Search for the cell housing the specified text and yield its (X, Y) center coordinate. 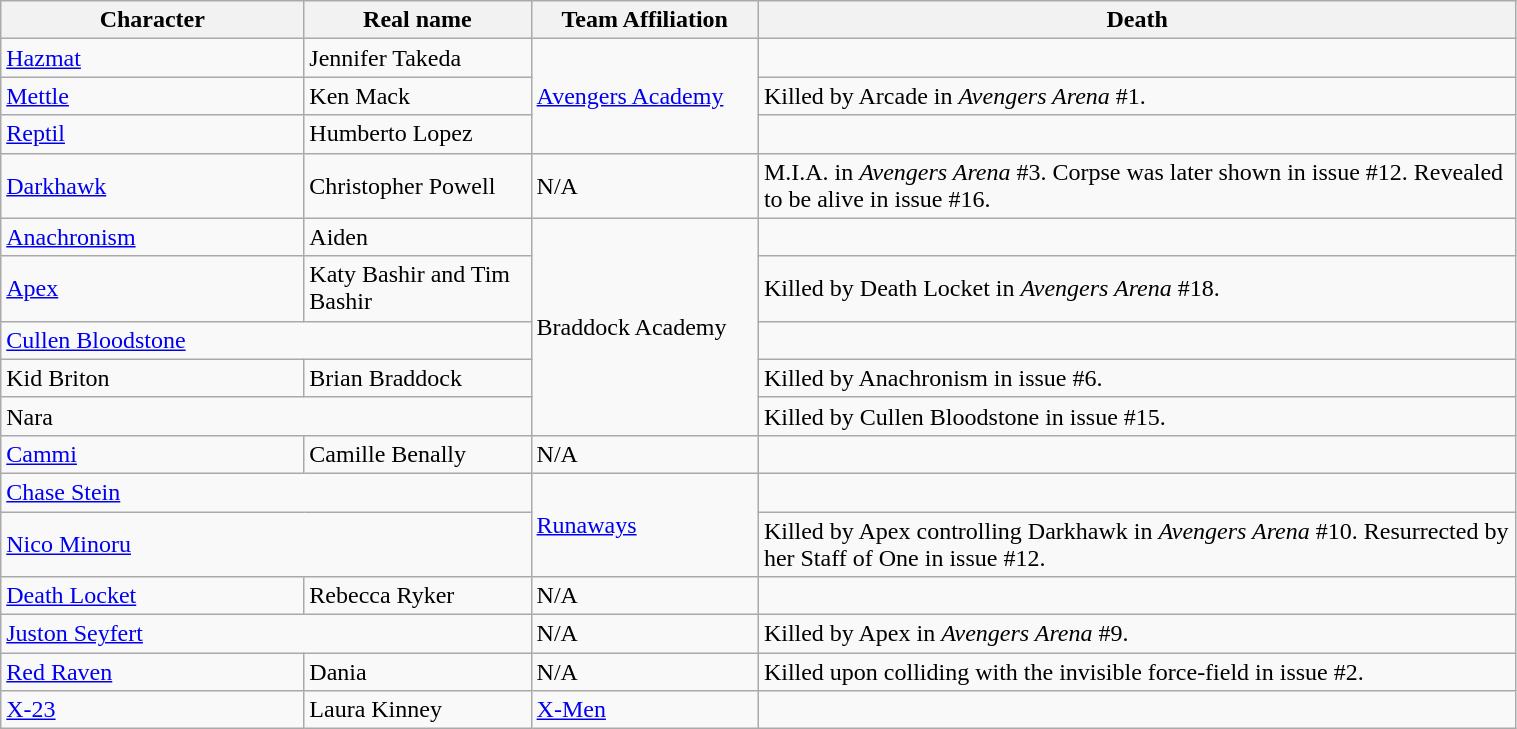
Killed by Anachronism in issue #6. (1137, 378)
Red Raven (152, 672)
Juston Seyfert (266, 634)
Cammi (152, 454)
Team Affiliation (644, 20)
Reptil (152, 134)
Laura Kinney (418, 710)
Avengers Academy (644, 96)
Nico Minoru (266, 544)
Camille Benally (418, 454)
Dania (418, 672)
Chase Stein (266, 492)
X-Men (644, 710)
Cullen Bloodstone (266, 340)
Killed upon colliding with the invisible force-field in issue #2. (1137, 672)
Katy Bashir and Tim Bashir (418, 288)
Runaways (644, 524)
Jennifer Takeda (418, 58)
Kid Briton (152, 378)
Apex (152, 288)
M.I.A. in Avengers Arena #3. Corpse was later shown in issue #12. Revealed to be alive in issue #16. (1137, 186)
Nara (266, 416)
Killed by Apex in Avengers Arena #9. (1137, 634)
X-23 (152, 710)
Anachronism (152, 237)
Hazmat (152, 58)
Killed by Arcade in Avengers Arena #1. (1137, 96)
Killed by Cullen Bloodstone in issue #15. (1137, 416)
Ken Mack (418, 96)
Killed by Death Locket in Avengers Arena #18. (1137, 288)
Killed by Apex controlling Darkhawk in Avengers Arena #10. Resurrected by her Staff of One in issue #12. (1137, 544)
Death Locket (152, 596)
Real name (418, 20)
Death (1137, 20)
Christopher Powell (418, 186)
Mettle (152, 96)
Aiden (418, 237)
Character (152, 20)
Rebecca Ryker (418, 596)
Humberto Lopez (418, 134)
Brian Braddock (418, 378)
Braddock Academy (644, 326)
Darkhawk (152, 186)
